Locate the cell with the specified text and output its (x, y) center coordinate. 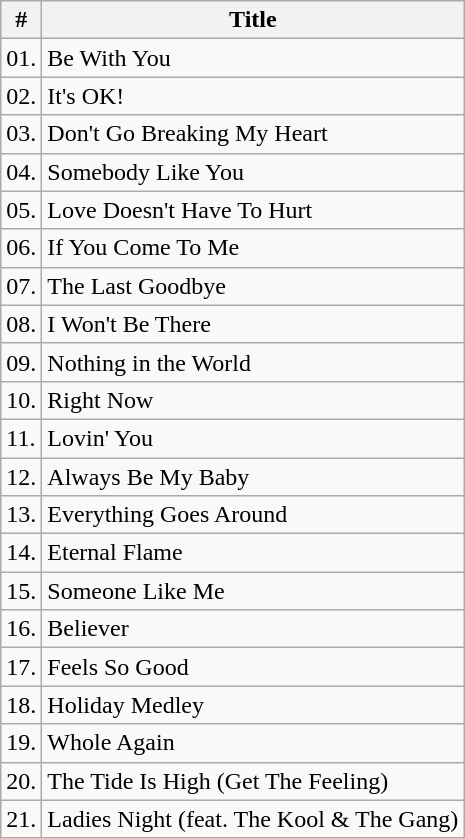
# (22, 20)
12. (22, 477)
Somebody Like You (253, 172)
05. (22, 210)
18. (22, 705)
Holiday Medley (253, 705)
Believer (253, 629)
14. (22, 553)
06. (22, 248)
Title (253, 20)
I Won't Be There (253, 324)
Nothing in the World (253, 362)
The Last Goodbye (253, 286)
It's OK! (253, 96)
Lovin' You (253, 438)
The Tide Is High (Get The Feeling) (253, 781)
Love Doesn't Have To Hurt (253, 210)
Everything Goes Around (253, 515)
16. (22, 629)
21. (22, 819)
19. (22, 743)
09. (22, 362)
Whole Again (253, 743)
Right Now (253, 400)
Someone Like Me (253, 591)
15. (22, 591)
07. (22, 286)
08. (22, 324)
03. (22, 134)
20. (22, 781)
02. (22, 96)
Don't Go Breaking My Heart (253, 134)
10. (22, 400)
Ladies Night (feat. The Kool & The Gang) (253, 819)
17. (22, 667)
Feels So Good (253, 667)
01. (22, 58)
If You Come To Me (253, 248)
Be With You (253, 58)
Eternal Flame (253, 553)
04. (22, 172)
13. (22, 515)
Always Be My Baby (253, 477)
11. (22, 438)
